Pinpoint the cell where the given text exists, returning its (X, Y) midpoint coordinate. 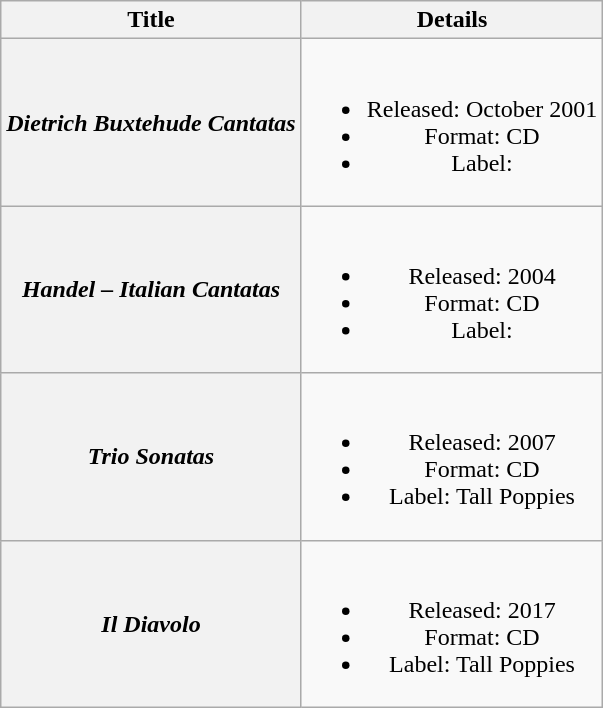
Handel – Italian Cantatas (151, 290)
Released: October 2001Format: CDLabel: (452, 122)
Trio Sonatas (151, 456)
Released: 2017Format: CDLabel: Tall Poppies (452, 624)
Released: 2004Format: CDLabel: (452, 290)
Dietrich Buxtehude Cantatas (151, 122)
Il Diavolo (151, 624)
Details (452, 20)
Released: 2007Format: CDLabel: Tall Poppies (452, 456)
Title (151, 20)
